Extract the [x, y] coordinate from the center of the cell holding the provided text.  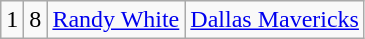
1 [12, 20]
8 [36, 20]
Randy White [116, 20]
Dallas Mavericks [275, 20]
